Detect which cell encompasses the target text, then output its (x, y) center coordinate. 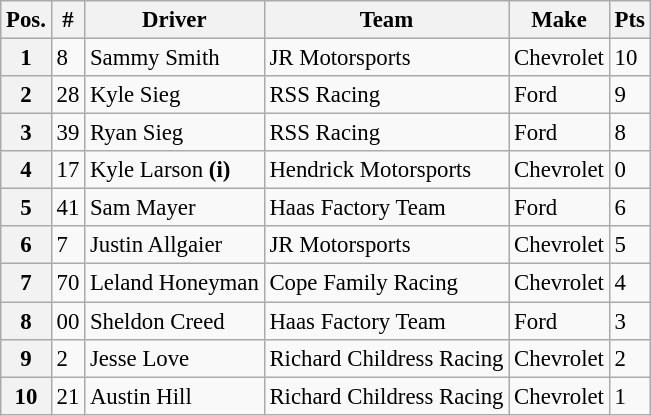
Jesse Love (175, 358)
28 (68, 95)
Justin Allgaier (175, 245)
00 (68, 321)
Cope Family Racing (386, 283)
17 (68, 170)
Kyle Larson (i) (175, 170)
Kyle Sieg (175, 95)
21 (68, 396)
39 (68, 133)
Driver (175, 20)
0 (630, 170)
Sam Mayer (175, 208)
Austin Hill (175, 396)
Team (386, 20)
Pos. (26, 20)
Make (559, 20)
Leland Honeyman (175, 283)
70 (68, 283)
Pts (630, 20)
Hendrick Motorsports (386, 170)
Sammy Smith (175, 58)
Ryan Sieg (175, 133)
# (68, 20)
41 (68, 208)
Sheldon Creed (175, 321)
